Scan for the cell matching the given text and deliver its (x, y) coordinate at center. 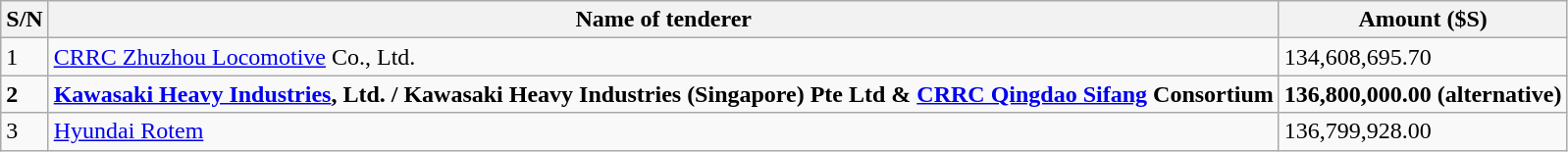
1 (25, 57)
CRRC Zhuzhou Locomotive Co., Ltd. (663, 57)
134,608,695.70 (1423, 57)
Name of tenderer (663, 20)
Kawasaki Heavy Industries, Ltd. / Kawasaki Heavy Industries (Singapore) Pte Ltd & CRRC Qingdao Sifang Consortium (663, 94)
S/N (25, 20)
Hyundai Rotem (663, 131)
Amount ($S) (1423, 20)
136,800,000.00 (alternative) (1423, 94)
136,799,928.00 (1423, 131)
3 (25, 131)
2 (25, 94)
